Return [x, y] of the center of cell containing provided text 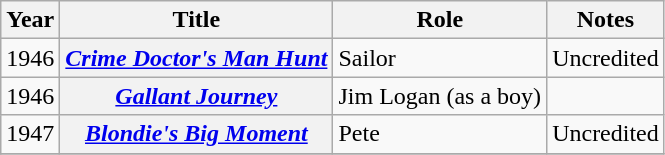
Role [440, 20]
1947 [30, 134]
Crime Doctor's Man Hunt [196, 58]
Year [30, 20]
Sailor [440, 58]
Jim Logan (as a boy) [440, 96]
Notes [606, 20]
Pete [440, 134]
Title [196, 20]
Gallant Journey [196, 96]
Blondie's Big Moment [196, 134]
